Extract the (x, y) coordinate from the center of the cell holding the provided text.  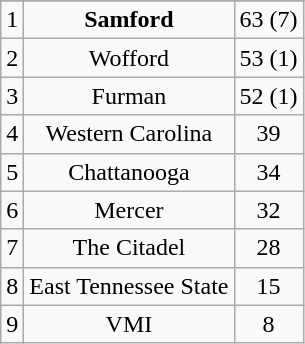
3 (12, 96)
2 (12, 58)
63 (7) (268, 20)
1 (12, 20)
Wofford (129, 58)
53 (1) (268, 58)
7 (12, 248)
5 (12, 172)
9 (12, 324)
Chattanooga (129, 172)
28 (268, 248)
VMI (129, 324)
4 (12, 134)
Western Carolina (129, 134)
34 (268, 172)
East Tennessee State (129, 286)
Samford (129, 20)
15 (268, 286)
6 (12, 210)
32 (268, 210)
The Citadel (129, 248)
Mercer (129, 210)
Furman (129, 96)
52 (1) (268, 96)
39 (268, 134)
